Locate the cell with the specified text and output its [X, Y] center coordinate. 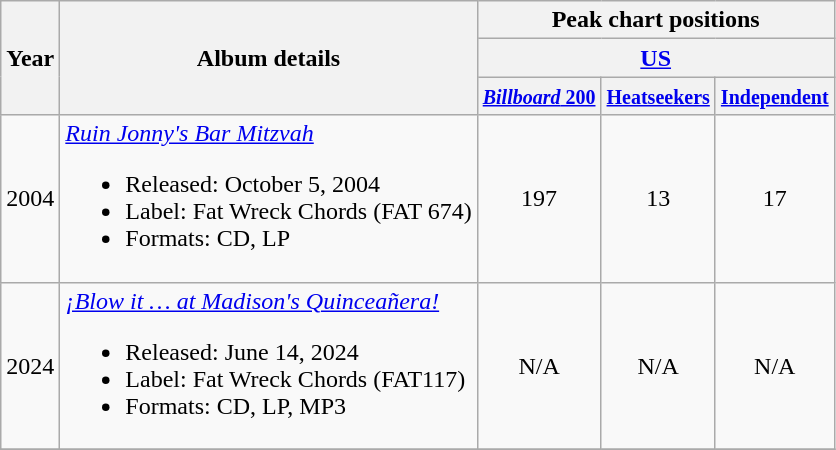
Peak chart positions [656, 20]
2024 [30, 366]
2004 [30, 198]
Independent [774, 96]
197 [539, 198]
US [656, 58]
Heatseekers [658, 96]
Billboard 200 [539, 96]
17 [774, 198]
Album details [268, 58]
Year [30, 58]
Ruin Jonny's Bar MitzvahReleased: October 5, 2004Label: Fat Wreck Chords (FAT 674)Formats: CD, LP [268, 198]
¡Blow it … at Madison's Quinceañera!Released: June 14, 2024Label: Fat Wreck Chords (FAT117)Formats: CD, LP, MP3 [268, 366]
13 [658, 198]
